For the text-containing cell, return its midpoint in [x, y] coordinate format. 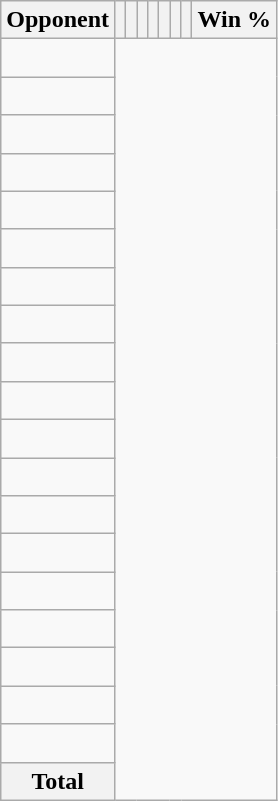
Total [58, 781]
Opponent [58, 20]
Win % [234, 20]
